Return the [X, Y] coordinate for the center point of the cell that contains the specified text.  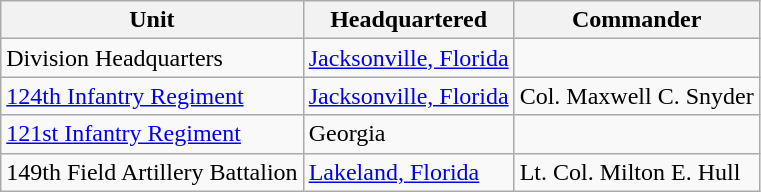
Georgia [408, 134]
Headquartered [408, 20]
149th Field Artillery Battalion [152, 172]
124th Infantry Regiment [152, 96]
121st Infantry Regiment [152, 134]
Commander [636, 20]
Unit [152, 20]
Lt. Col. Milton E. Hull [636, 172]
Lakeland, Florida [408, 172]
Division Headquarters [152, 58]
Col. Maxwell C. Snyder [636, 96]
